Output the (X, Y) coordinate of the center of the cell containing the given text.  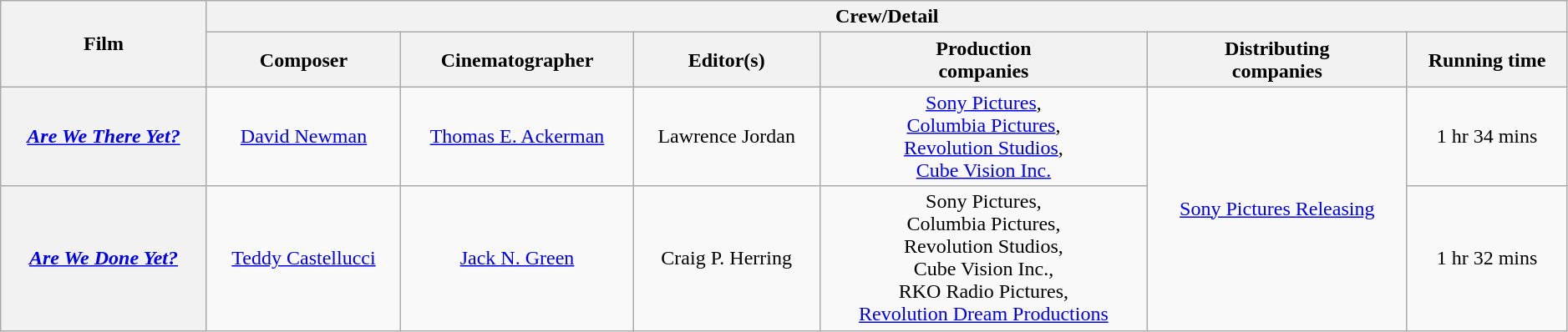
Sony Pictures, Columbia Pictures, Revolution Studios, Cube Vision Inc. (984, 137)
Are We Done Yet? (104, 259)
Cinematographer (518, 60)
1 hr 34 mins (1487, 137)
Film (104, 43)
Jack N. Green (518, 259)
David Newman (303, 137)
Sony Pictures, Columbia Pictures, Revolution Studios, Cube Vision Inc., RKO Radio Pictures, Revolution Dream Productions (984, 259)
Productioncompanies (984, 60)
Sony Pictures Releasing (1277, 209)
Running time (1487, 60)
Distributingcompanies (1277, 60)
Teddy Castellucci (303, 259)
1 hr 32 mins (1487, 259)
Craig P. Herring (727, 259)
Crew/Detail (887, 17)
Thomas E. Ackerman (518, 137)
Editor(s) (727, 60)
Lawrence Jordan (727, 137)
Composer (303, 60)
Are We There Yet? (104, 137)
